From the cell containing the given text, extract its center point as (X, Y) coordinate. 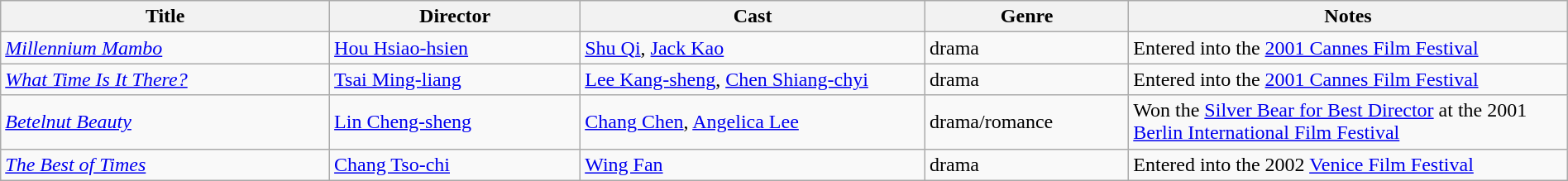
The Best of Times (165, 164)
Hou Hsiao-hsien (455, 48)
Lee Kang-sheng, Chen Shiang-chyi (753, 79)
Notes (1348, 17)
Chang Chen, Angelica Lee (753, 122)
Shu Qi, Jack Kao (753, 48)
Won the Silver Bear for Best Director at the 2001 Berlin International Film Festival (1348, 122)
Tsai Ming-liang (455, 79)
Title (165, 17)
drama/romance (1026, 122)
Millennium Mambo (165, 48)
What Time Is It There? (165, 79)
Lin Cheng-sheng (455, 122)
Chang Tso-chi (455, 164)
Cast (753, 17)
Wing Fan (753, 164)
Entered into the 2002 Venice Film Festival (1348, 164)
Genre (1026, 17)
Betelnut Beauty (165, 122)
Director (455, 17)
